From the cell containing the given text, extract its center point as (X, Y) coordinate. 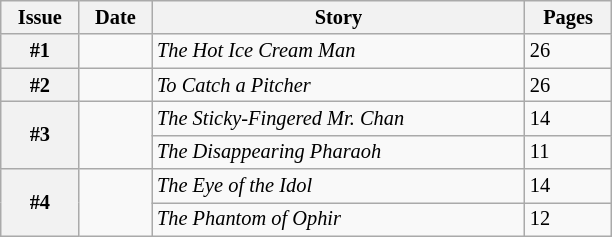
To Catch a Pitcher (338, 85)
12 (568, 219)
#2 (40, 85)
11 (568, 152)
#3 (40, 134)
The Sticky-Fingered Mr. Chan (338, 118)
Story (338, 17)
The Phantom of Ophir (338, 219)
#4 (40, 202)
The Disappearing Pharaoh (338, 152)
The Hot Ice Cream Man (338, 51)
#1 (40, 51)
Date (116, 17)
The Eye of the Idol (338, 186)
Pages (568, 17)
Issue (40, 17)
